Search for the cell housing the specified text and yield its [X, Y] center coordinate. 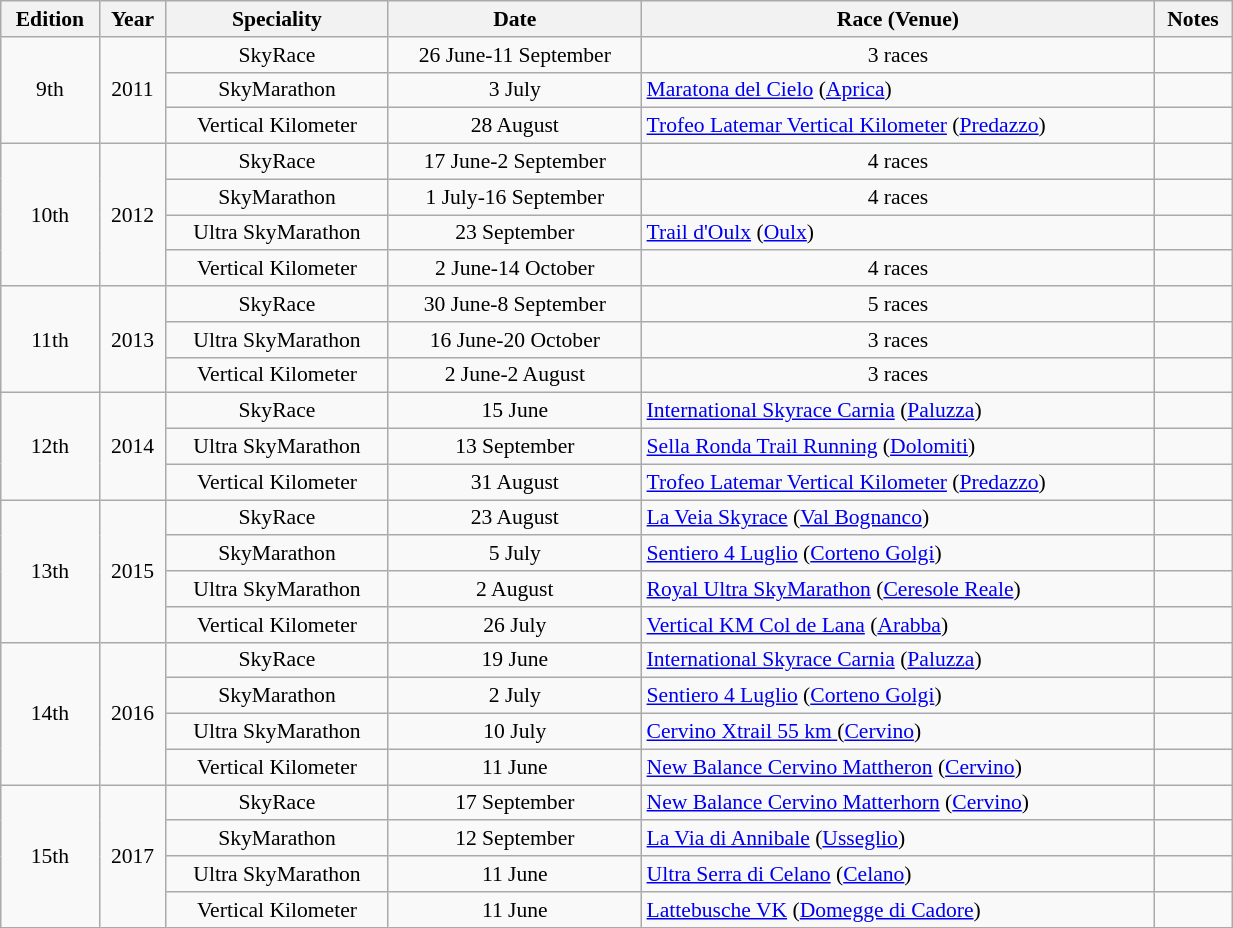
31 August [514, 482]
15 June [514, 411]
15th [50, 856]
26 July [514, 625]
Maratona del Cielo (Aprica) [898, 90]
Ultra Serra di Celano (Celano) [898, 874]
Date [514, 19]
10 July [514, 732]
New Balance Cervino Mattheron (Cervino) [898, 767]
La Veia Skyrace (Val Bognanco) [898, 518]
14th [50, 713]
La Via di Annibale (Usseglio) [898, 839]
Speciality [277, 19]
Cervino Xtrail 55 km (Cervino) [898, 732]
23 August [514, 518]
2 August [514, 589]
26 June-11 September [514, 55]
Notes [1192, 19]
Sella Ronda Trail Running (Dolomiti) [898, 447]
12th [50, 446]
5 races [898, 304]
2 July [514, 696]
Royal Ultra SkyMarathon (Ceresole Reale) [898, 589]
2012 [132, 215]
17 June-2 September [514, 162]
New Balance Cervino Matterhorn (Cervino) [898, 803]
13th [50, 571]
17 September [514, 803]
Race (Venue) [898, 19]
30 June-8 September [514, 304]
2 June-2 August [514, 375]
13 September [514, 447]
2 June-14 October [514, 269]
2015 [132, 571]
10th [50, 215]
2017 [132, 856]
12 September [514, 839]
Year [132, 19]
2014 [132, 446]
1 July-16 September [514, 197]
23 September [514, 233]
3 July [514, 90]
28 August [514, 126]
Trail d'Oulx (Oulx) [898, 233]
5 July [514, 554]
19 June [514, 660]
2011 [132, 90]
Vertical KM Col de Lana (Arabba) [898, 625]
Lattebusche VK (Domegge di Cadore) [898, 910]
11th [50, 340]
2016 [132, 713]
Edition [50, 19]
2013 [132, 340]
9th [50, 90]
16 June-20 October [514, 340]
